Locate the cell with the specified text and output its [X, Y] center coordinate. 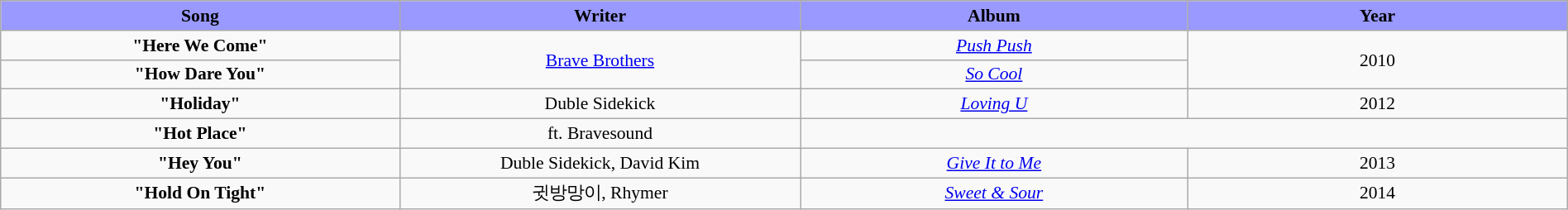
Album [994, 16]
귓방망이, Rhymer [600, 193]
"Holiday" [200, 104]
2013 [1378, 163]
Loving U [994, 104]
Duble Sidekick [600, 104]
Sweet & Sour [994, 193]
Brave Brothers [600, 60]
"Hold On Tight" [200, 193]
"Here We Come" [200, 45]
Duble Sidekick, David Kim [600, 163]
ft. Bravesound [600, 133]
So Cool [994, 74]
Year [1378, 16]
2012 [1378, 104]
2010 [1378, 60]
"How Dare You" [200, 74]
Song [200, 16]
2014 [1378, 193]
Writer [600, 16]
"Hot Place" [200, 133]
Push Push [994, 45]
Give It to Me [994, 163]
"Hey You" [200, 163]
